Search for the cell housing the specified text and yield its [x, y] center coordinate. 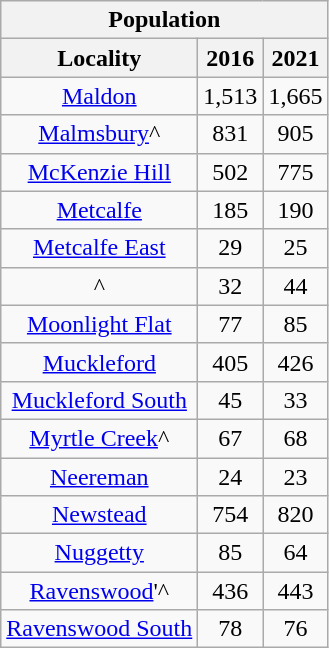
Muckleford South [100, 400]
Newstead [100, 515]
2021 [296, 58]
Maldon [100, 96]
436 [230, 591]
Ravenswood South [100, 629]
Ravenswood'^ [100, 591]
23 [296, 477]
29 [230, 248]
32 [230, 286]
44 [296, 286]
820 [296, 515]
Neereman [100, 477]
67 [230, 438]
2016 [230, 58]
502 [230, 172]
76 [296, 629]
905 [296, 134]
45 [230, 400]
405 [230, 362]
78 [230, 629]
190 [296, 210]
443 [296, 591]
77 [230, 324]
775 [296, 172]
Myrtle Creek^ [100, 438]
24 [230, 477]
^ [100, 286]
426 [296, 362]
Metcalfe [100, 210]
Metcalfe East [100, 248]
33 [296, 400]
68 [296, 438]
Locality [100, 58]
1,513 [230, 96]
Malmsbury^ [100, 134]
Nuggetty [100, 553]
831 [230, 134]
754 [230, 515]
64 [296, 553]
1,665 [296, 96]
Moonlight Flat [100, 324]
Population [164, 20]
185 [230, 210]
McKenzie Hill [100, 172]
25 [296, 248]
Muckleford [100, 362]
